Output the [X, Y] coordinate of the center of the cell containing the given text.  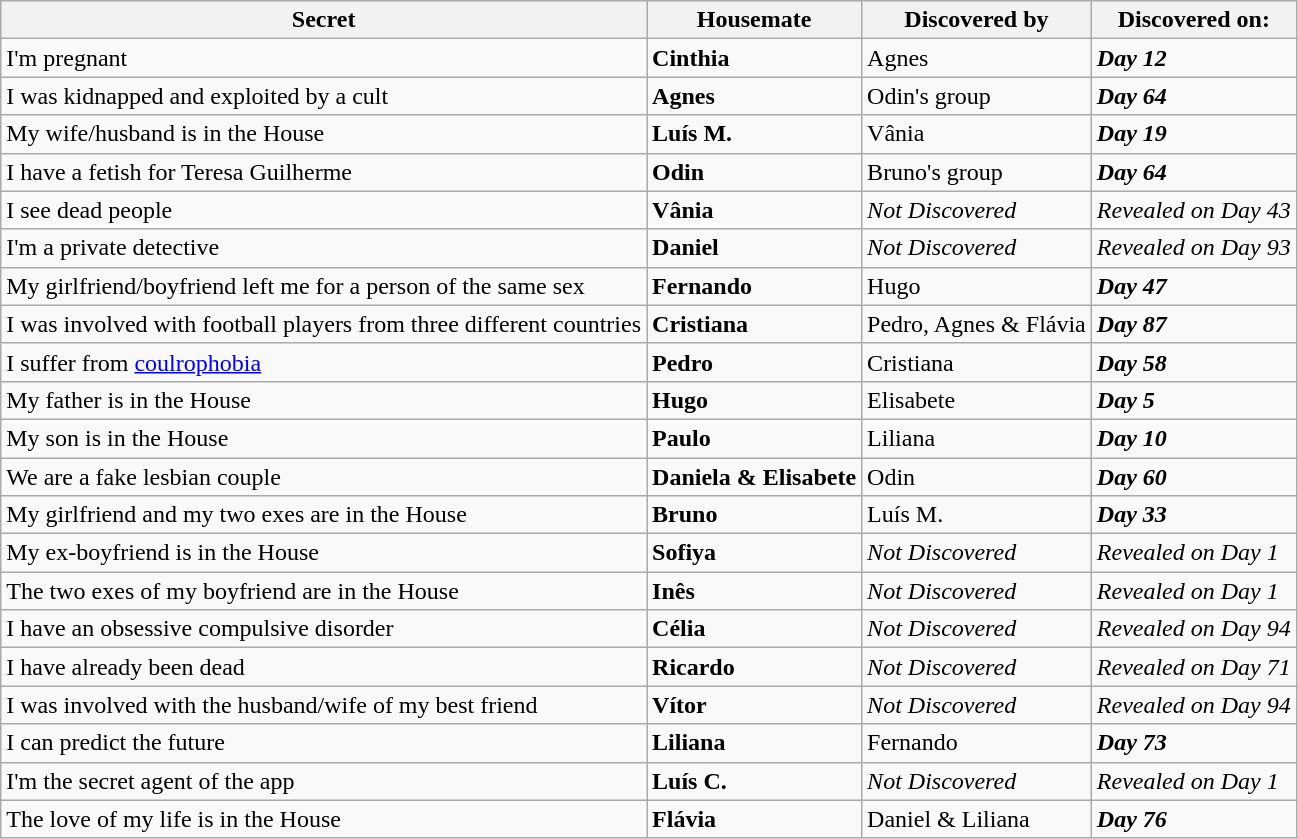
I was kidnapped and exploited by a cult [324, 96]
Luís C. [754, 781]
Day 33 [1194, 515]
Cinthia [754, 58]
Sofiya [754, 553]
Bruno [754, 515]
Ricardo [754, 667]
Housemate [754, 20]
Secret [324, 20]
Daniel & Liliana [977, 819]
The two exes of my boyfriend are in the House [324, 591]
My son is in the House [324, 438]
Day 60 [1194, 477]
My ex-boyfriend is in the House [324, 553]
Day 12 [1194, 58]
I see dead people [324, 210]
Revealed on Day 93 [1194, 248]
I'm pregnant [324, 58]
I'm the secret agent of the app [324, 781]
I have an obsessive compulsive disorder [324, 629]
I was involved with the husband/wife of my best friend [324, 705]
I'm a private detective [324, 248]
Day 58 [1194, 362]
Day 47 [1194, 286]
Day 76 [1194, 819]
Bruno's group [977, 172]
Revealed on Day 43 [1194, 210]
Paulo [754, 438]
Daniel [754, 248]
Discovered by [977, 20]
Elisabete [977, 400]
My wife/husband is in the House [324, 134]
We are a fake lesbian couple [324, 477]
Day 87 [1194, 324]
I can predict the future [324, 743]
Célia [754, 629]
Day 73 [1194, 743]
Day 5 [1194, 400]
Pedro [754, 362]
Day 10 [1194, 438]
My girlfriend/boyfriend left me for a person of the same sex [324, 286]
My father is in the House [324, 400]
The love of my life is in the House [324, 819]
Inês [754, 591]
I have a fetish for Teresa Guilherme [324, 172]
I have already been dead [324, 667]
Discovered on: [1194, 20]
Vítor [754, 705]
My girlfriend and my two exes are in the House [324, 515]
Odin's group [977, 96]
I was involved with football players from three different countries [324, 324]
Day 19 [1194, 134]
I suffer from coulrophobia [324, 362]
Pedro, Agnes & Flávia [977, 324]
Revealed on Day 71 [1194, 667]
Flávia [754, 819]
Daniela & Elisabete [754, 477]
